Capture the cell that displays the provided text and extract its [x, y] central coordinate. 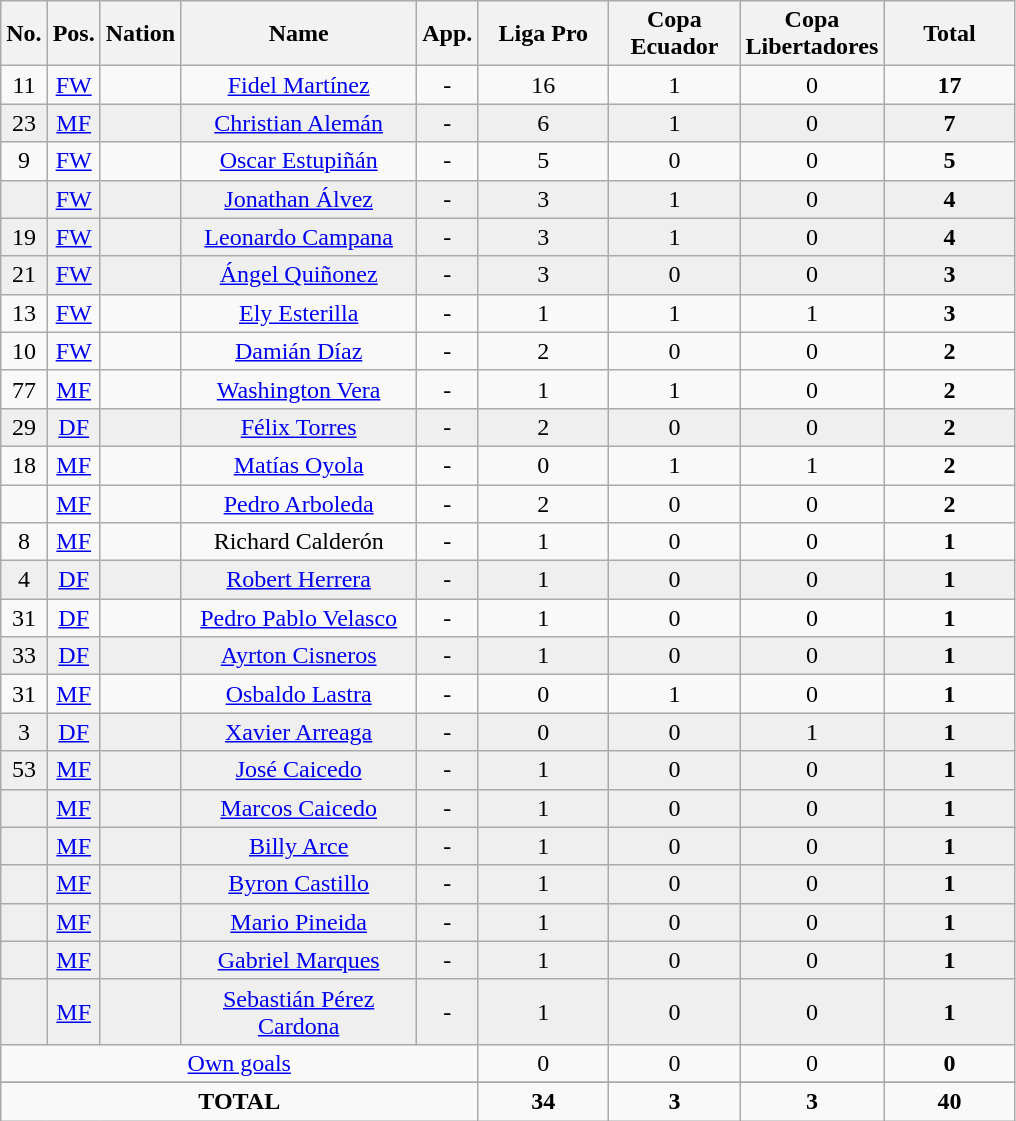
Félix Torres [299, 427]
TOTAL [240, 1101]
Marcos Caicedo [299, 808]
53 [24, 770]
Nation [140, 34]
23 [24, 123]
77 [24, 389]
16 [544, 85]
33 [24, 656]
Jonathan Álvez [299, 199]
José Caicedo [299, 770]
9 [24, 161]
No. [24, 34]
Mario Pineida [299, 922]
Fidel Martínez [299, 85]
34 [544, 1101]
11 [24, 85]
10 [24, 351]
Christian Alemán [299, 123]
Matías Oyola [299, 465]
17 [950, 85]
Copa Ecuador [674, 34]
Leonardo Campana [299, 237]
21 [24, 275]
18 [24, 465]
Washington Vera [299, 389]
Damián Díaz [299, 351]
Copa Libertadores [812, 34]
13 [24, 313]
Total [950, 34]
8 [24, 542]
29 [24, 427]
Richard Calderón [299, 542]
Pedro Pablo Velasco [299, 618]
Ayrton Cisneros [299, 656]
Ely Esterilla [299, 313]
Robert Herrera [299, 580]
Byron Castillo [299, 884]
7 [950, 123]
Liga Pro [544, 34]
App. [448, 34]
Sebastián Pérez Cardona [299, 1012]
Osbaldo Lastra [299, 694]
Xavier Arreaga [299, 732]
Ángel Quiñonez [299, 275]
Pedro Arboleda [299, 503]
40 [950, 1101]
Pos. [74, 34]
Own goals [240, 1063]
19 [24, 237]
Gabriel Marques [299, 960]
Name [299, 34]
Oscar Estupiñán [299, 161]
Billy Arce [299, 846]
6 [544, 123]
